Determine the [x, y] coordinate at the center of the cell enclosing the given text.  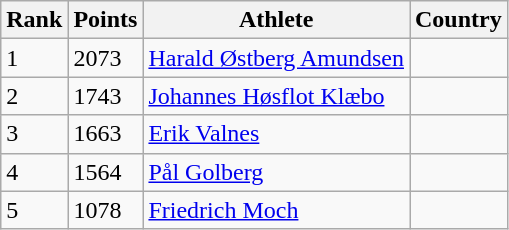
Friedrich Moch [276, 210]
Johannes Høsflot Klæbo [276, 96]
Harald Østberg Amundsen [276, 58]
2073 [106, 58]
1663 [106, 134]
3 [34, 134]
Pål Golberg [276, 172]
1743 [106, 96]
Country [459, 20]
Rank [34, 20]
Points [106, 20]
4 [34, 172]
Erik Valnes [276, 134]
1564 [106, 172]
2 [34, 96]
Athlete [276, 20]
1 [34, 58]
1078 [106, 210]
5 [34, 210]
